Find where the given text appears and provide that cell's center as [x, y] coordinate. 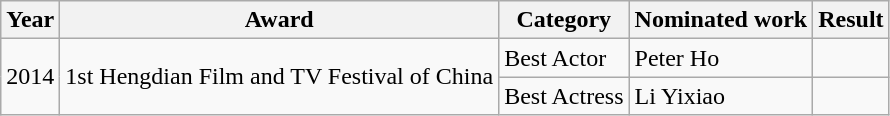
Peter Ho [721, 58]
Best Actor [564, 58]
Result [851, 20]
1st Hengdian Film and TV Festival of China [280, 77]
Nominated work [721, 20]
Best Actress [564, 96]
Category [564, 20]
Year [30, 20]
2014 [30, 77]
Li Yixiao [721, 96]
Award [280, 20]
